Locate the cell with the specified text and output its (X, Y) center coordinate. 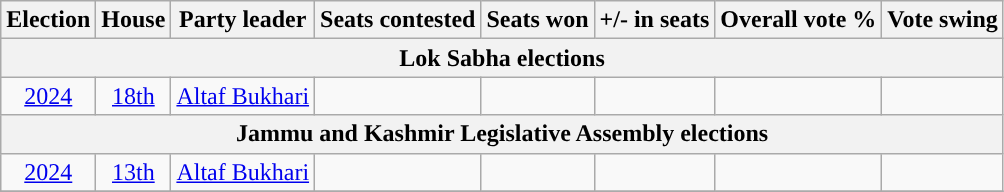
Seats won (538, 20)
Seats contested (398, 20)
13th (134, 172)
Lok Sabha elections (502, 58)
Jammu and Kashmir Legislative Assembly elections (502, 134)
18th (134, 96)
House (134, 20)
Overall vote % (798, 20)
+/- in seats (654, 20)
Election (48, 20)
Party leader (243, 20)
Vote swing (943, 20)
